Locate the cell with the specified text and output its (x, y) center coordinate. 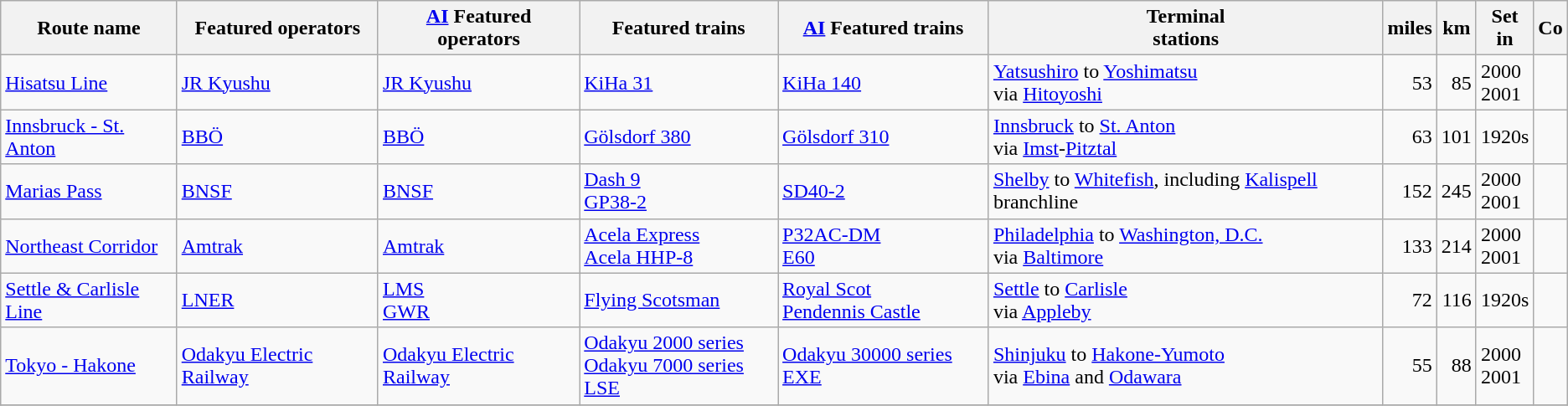
KiHa 140 (884, 82)
SD40-2 (884, 191)
245 (1456, 191)
Hisatsu Line (89, 82)
101 (1456, 137)
Settle to Carlislevia Appleby (1186, 300)
Featured trains (678, 28)
Innsbruck - St. Anton (89, 137)
214 (1456, 246)
133 (1410, 246)
85 (1456, 82)
Dash 9GP38-2 (678, 191)
Featured operators (277, 28)
Royal ScotPendennis Castle (884, 300)
Gölsdorf 310 (884, 137)
Terminalstations (1186, 28)
P32AC-DME60 (884, 246)
Odakyu 2000 seriesOdakyu 7000 series LSE (678, 366)
Northeast Corridor (89, 246)
55 (1410, 366)
Shinjuku to Hakone-Yumotovia Ebina and Odawara (1186, 366)
Shelby to Whitefish, including Kalispell branchline (1186, 191)
Acela ExpressAcela HHP-8 (678, 246)
Co (1550, 28)
Setin (1504, 28)
AI Featured trains (884, 28)
53 (1410, 82)
Innsbruck to St. Antonvia Imst-Pitztal (1186, 137)
88 (1456, 366)
Marias Pass (89, 191)
Tokyo - Hakone (89, 366)
Route name (89, 28)
Odakyu 30000 series EXE (884, 366)
Philadelphia to Washington, D.C.via Baltimore (1186, 246)
116 (1456, 300)
152 (1410, 191)
Settle & Carlisle Line (89, 300)
miles (1410, 28)
Flying Scotsman (678, 300)
63 (1410, 137)
km (1456, 28)
KiHa 31 (678, 82)
AI Featured operators (478, 28)
LMSGWR (478, 300)
72 (1410, 300)
LNER (277, 300)
Yatsushiro to Yoshimatsuvia Hitoyoshi (1186, 82)
Gölsdorf 380 (678, 137)
